Determine the [X, Y] coordinate at the center of the cell enclosing the given text.  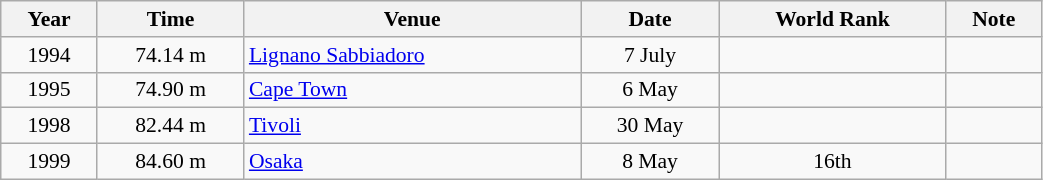
Lignano Sabbiadoro [412, 55]
Venue [412, 19]
82.44 m [170, 126]
84.60 m [170, 162]
Year [50, 19]
1998 [50, 126]
7 July [650, 55]
World Rank [832, 19]
30 May [650, 126]
8 May [650, 162]
6 May [650, 90]
1994 [50, 55]
16th [832, 162]
Date [650, 19]
Time [170, 19]
Osaka [412, 162]
1995 [50, 90]
Cape Town [412, 90]
Tivoli [412, 126]
74.14 m [170, 55]
Note [994, 19]
74.90 m [170, 90]
1999 [50, 162]
